For the text-containing cell, return its midpoint in [x, y] coordinate format. 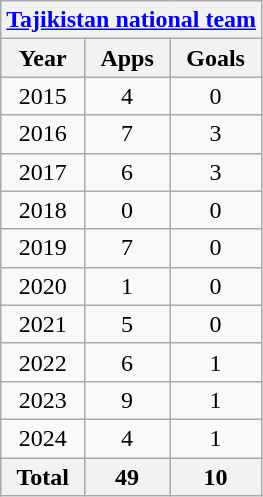
Year [43, 58]
2015 [43, 96]
Apps [128, 58]
2020 [43, 286]
2019 [43, 248]
10 [216, 477]
2022 [43, 362]
5 [128, 324]
9 [128, 400]
2024 [43, 438]
2021 [43, 324]
2018 [43, 210]
2016 [43, 134]
Tajikistan national team [132, 20]
Total [43, 477]
2023 [43, 400]
Goals [216, 58]
49 [128, 477]
2017 [43, 172]
